Determine the [x, y] coordinate at the center of the cell enclosing the given text.  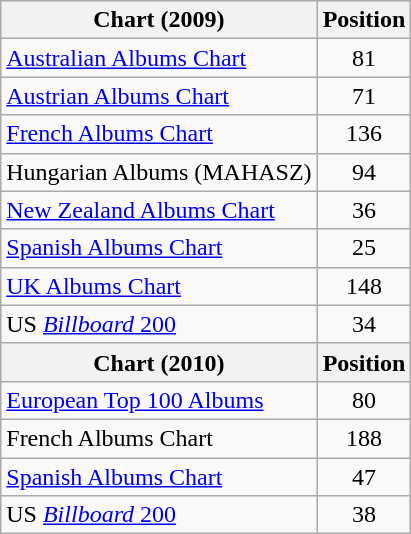
71 [364, 96]
47 [364, 477]
148 [364, 286]
Australian Albums Chart [159, 58]
94 [364, 172]
European Top 100 Albums [159, 400]
Chart (2009) [159, 20]
Chart (2010) [159, 362]
New Zealand Albums Chart [159, 210]
Hungarian Albums (MAHASZ) [159, 172]
38 [364, 515]
136 [364, 134]
Austrian Albums Chart [159, 96]
34 [364, 324]
80 [364, 400]
81 [364, 58]
UK Albums Chart [159, 286]
188 [364, 438]
36 [364, 210]
25 [364, 248]
